Locate the cell with the specified text and output its (x, y) center coordinate. 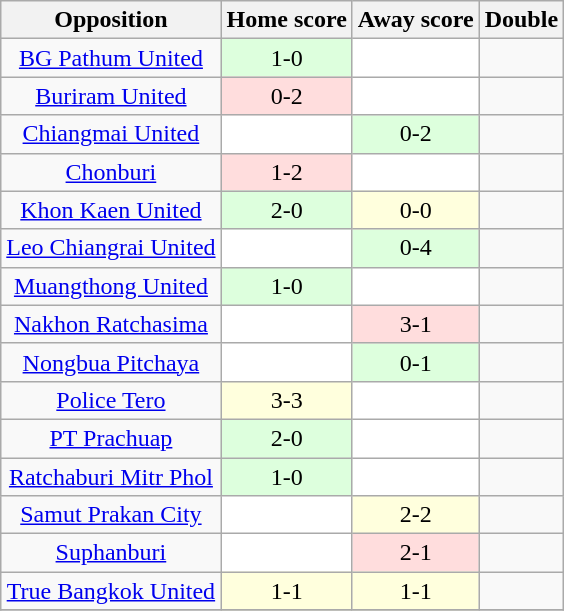
0-1 (416, 362)
Police Tero (111, 400)
Leo Chiangrai United (111, 248)
0-0 (416, 210)
Suphanburi (111, 553)
0-4 (416, 248)
Chiangmai United (111, 134)
2-1 (416, 553)
Opposition (111, 20)
Samut Prakan City (111, 515)
Chonburi (111, 172)
True Bangkok United (111, 591)
Ratchaburi Mitr Phol (111, 477)
Double (521, 20)
Away score (416, 20)
BG Pathum United (111, 58)
PT Prachuap (111, 438)
Muangthong United (111, 286)
Nakhon Ratchasima (111, 324)
Nongbua Pitchaya (111, 362)
Buriram United (111, 96)
3-1 (416, 324)
3-3 (286, 400)
2-2 (416, 515)
Khon Kaen United (111, 210)
1-2 (286, 172)
Home score (286, 20)
